Locate the cell with the specified text and output its [X, Y] center coordinate. 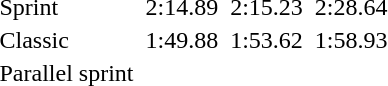
1:53.62 [267, 40]
1:49.88 [182, 40]
